Capture the cell that displays the provided text and extract its [X, Y] central coordinate. 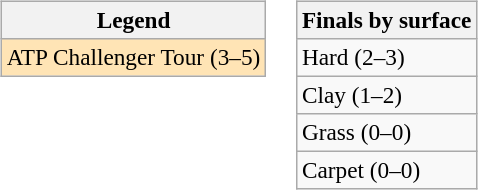
Carpet (0–0) [387, 171]
Finals by surface [387, 20]
ATP Challenger Tour (3–5) [133, 57]
Grass (0–0) [387, 133]
Hard (2–3) [387, 57]
Legend [133, 20]
Clay (1–2) [387, 95]
